Output the [X, Y] coordinate of the center of the cell containing the given text.  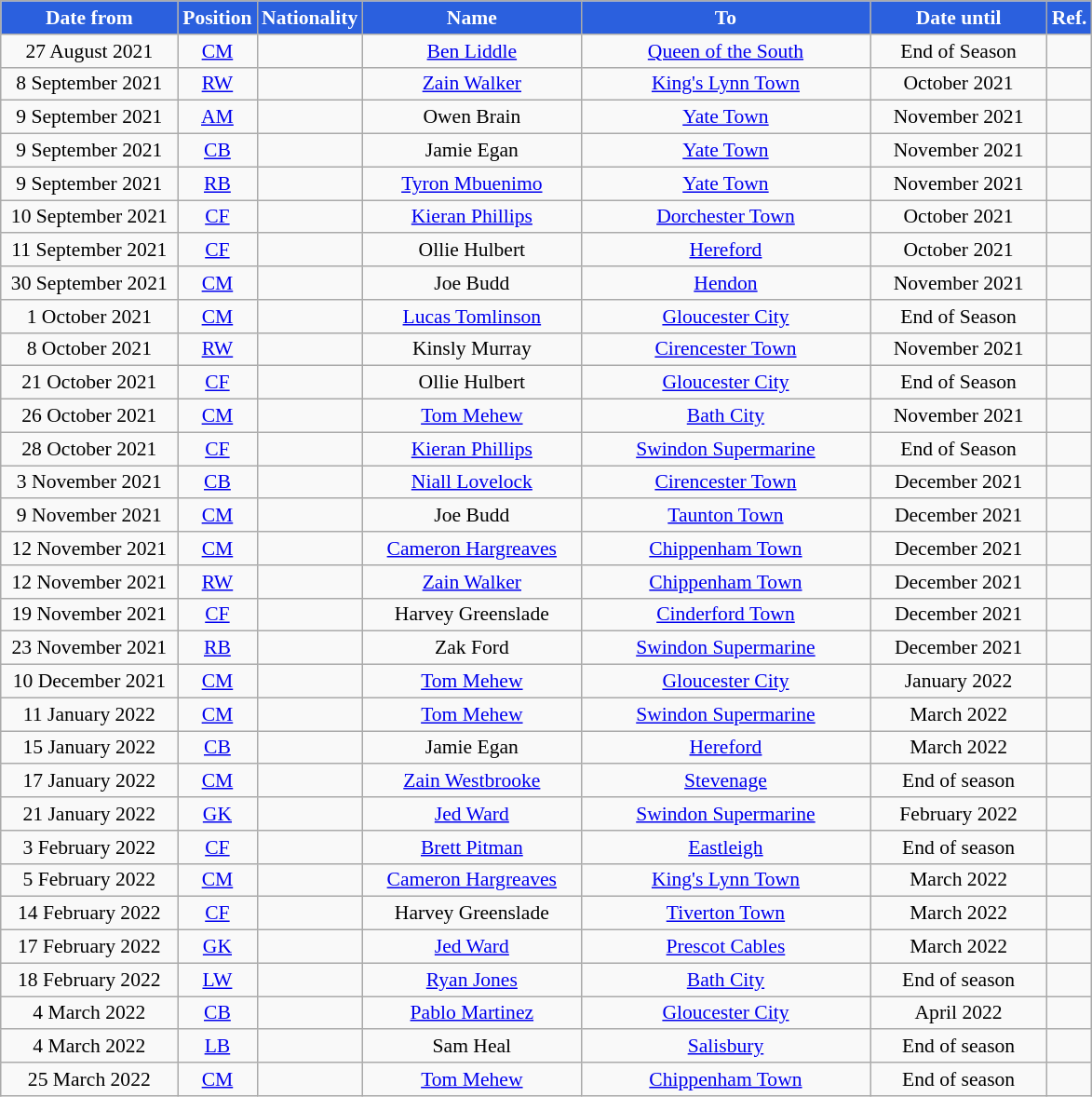
Owen Brain [471, 117]
14 February 2022 [89, 914]
28 October 2021 [89, 449]
January 2022 [959, 682]
8 October 2021 [89, 349]
8 September 2021 [89, 84]
Taunton Town [725, 516]
Brett Pitman [471, 847]
30 September 2021 [89, 283]
Eastleigh [725, 847]
Zak Ford [471, 648]
18 February 2022 [89, 980]
Pablo Martinez [471, 1013]
11 September 2021 [89, 251]
Ben Liddle [471, 51]
Kinsly Murray [471, 349]
11 January 2022 [89, 714]
17 January 2022 [89, 781]
Queen of the South [725, 51]
21 October 2021 [89, 383]
Date from [89, 18]
Tyron Mbuenimo [471, 183]
Dorchester Town [725, 217]
Lucas Tomlinson [471, 317]
February 2022 [959, 814]
Nationality [309, 18]
Name [471, 18]
LW [218, 980]
Hendon [725, 283]
Salisbury [725, 1047]
Stevenage [725, 781]
Ref. [1070, 18]
25 March 2022 [89, 1079]
Sam Heal [471, 1047]
Position [218, 18]
19 November 2021 [89, 615]
15 January 2022 [89, 748]
AM [218, 117]
23 November 2021 [89, 648]
Niall Lovelock [471, 482]
To [725, 18]
21 January 2022 [89, 814]
Date until [959, 18]
9 November 2021 [89, 516]
LB [218, 1047]
Tiverton Town [725, 914]
1 October 2021 [89, 317]
Ryan Jones [471, 980]
10 December 2021 [89, 682]
Prescot Cables [725, 947]
5 February 2022 [89, 880]
10 September 2021 [89, 217]
3 November 2021 [89, 482]
Zain Westbrooke [471, 781]
27 August 2021 [89, 51]
3 February 2022 [89, 847]
26 October 2021 [89, 416]
April 2022 [959, 1013]
Cinderford Town [725, 615]
17 February 2022 [89, 947]
